Find where the given text appears and provide that cell's center as [X, Y] coordinate. 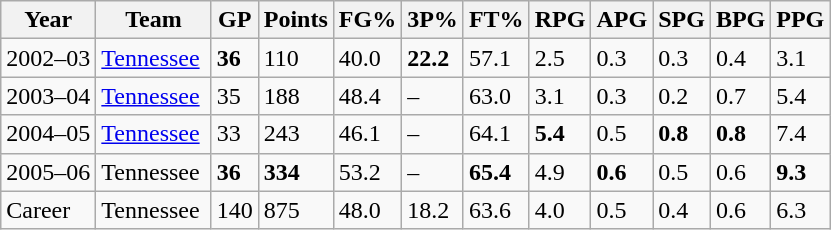
2003–04 [48, 96]
GP [234, 20]
9.3 [800, 172]
63.6 [496, 210]
0.7 [740, 96]
65.4 [496, 172]
140 [234, 210]
2.5 [560, 58]
SPG [682, 20]
3P% [433, 20]
Points [296, 20]
PPG [800, 20]
2004–05 [48, 134]
334 [296, 172]
Career [48, 210]
4.9 [560, 172]
35 [234, 96]
6.3 [800, 210]
48.0 [367, 210]
RPG [560, 20]
40.0 [367, 58]
Team [154, 20]
7.4 [800, 134]
46.1 [367, 134]
FT% [496, 20]
63.0 [496, 96]
Year [48, 20]
188 [296, 96]
22.2 [433, 58]
875 [296, 210]
33 [234, 134]
64.1 [496, 134]
243 [296, 134]
110 [296, 58]
2005–06 [48, 172]
53.2 [367, 172]
4.0 [560, 210]
BPG [740, 20]
18.2 [433, 210]
2002–03 [48, 58]
57.1 [496, 58]
APG [622, 20]
48.4 [367, 96]
FG% [367, 20]
0.2 [682, 96]
